Output the [X, Y] coordinate of the center of the cell containing the given text.  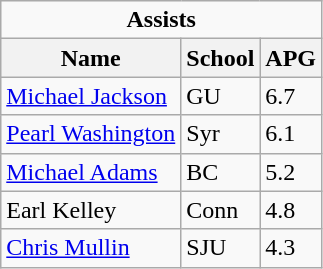
6.1 [291, 134]
Michael Adams [91, 172]
6.7 [291, 96]
Michael Jackson [91, 96]
SJU [220, 248]
4.8 [291, 210]
Chris Mullin [91, 248]
Earl Kelley [91, 210]
APG [291, 58]
BC [220, 172]
GU [220, 96]
4.3 [291, 248]
Pearl Washington [91, 134]
Conn [220, 210]
5.2 [291, 172]
Name [91, 58]
Syr [220, 134]
Assists [162, 20]
School [220, 58]
